Search for the cell housing the specified text and yield its (X, Y) center coordinate. 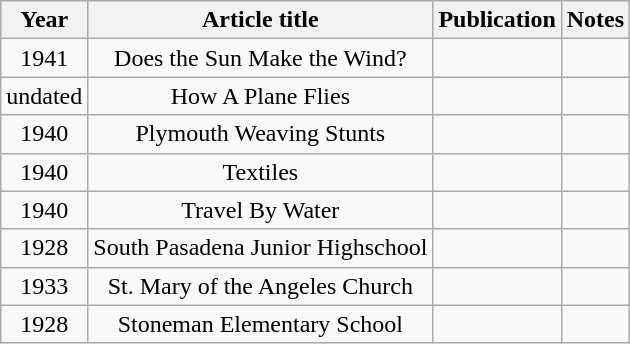
Does the Sun Make the Wind? (260, 58)
St. Mary of the Angeles Church (260, 286)
Publication (497, 20)
Article title (260, 20)
Travel By Water (260, 210)
Plymouth Weaving Stunts (260, 134)
undated (44, 96)
Year (44, 20)
1933 (44, 286)
Notes (595, 20)
South Pasadena Junior Highschool (260, 248)
1941 (44, 58)
Stoneman Elementary School (260, 324)
How A Plane Flies (260, 96)
Textiles (260, 172)
